Identify which cell holds the provided text, then report its (X, Y) central coordinate. 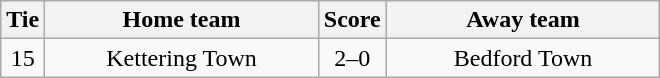
2–0 (352, 58)
15 (23, 58)
Bedford Town (523, 58)
Kettering Town (182, 58)
Home team (182, 20)
Score (352, 20)
Tie (23, 20)
Away team (523, 20)
